Locate the cell with the specified text and output its (x, y) center coordinate. 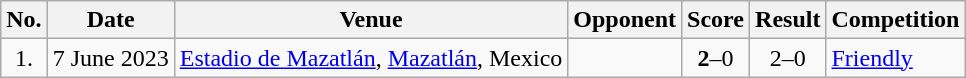
Result (788, 20)
Score (716, 20)
Competition (896, 20)
7 June 2023 (110, 58)
Venue (371, 20)
Date (110, 20)
Opponent (625, 20)
No. (24, 20)
Estadio de Mazatlán, Mazatlán, Mexico (371, 58)
1. (24, 58)
Friendly (896, 58)
